Search for the cell housing the specified text and yield its (x, y) center coordinate. 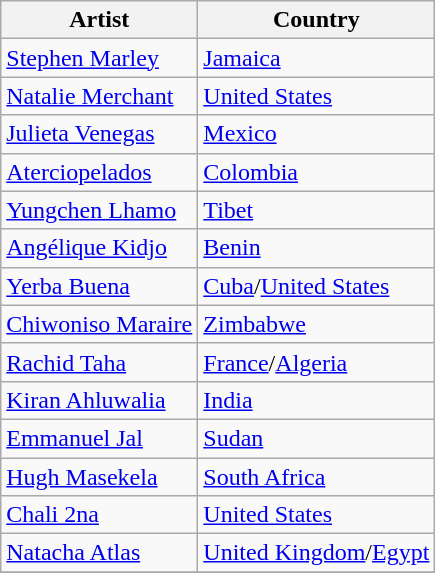
Zimbabwe (316, 324)
Country (316, 20)
Aterciopelados (100, 172)
Benin (316, 248)
Hugh Masekela (100, 477)
Julieta Venegas (100, 134)
Tibet (316, 210)
Kiran Ahluwalia (100, 400)
Natacha Atlas (100, 553)
Cuba/United States (316, 286)
Angélique Kidjo (100, 248)
Natalie Merchant (100, 96)
Sudan (316, 438)
Chali 2na (100, 515)
Jamaica (316, 58)
India (316, 400)
Chiwoniso Maraire (100, 324)
Colombia (316, 172)
France/Algeria (316, 362)
Emmanuel Jal (100, 438)
United Kingdom/Egypt (316, 553)
Rachid Taha (100, 362)
Yungchen Lhamo (100, 210)
Stephen Marley (100, 58)
Yerba Buena (100, 286)
South Africa (316, 477)
Artist (100, 20)
Mexico (316, 134)
